Provide the (X, Y) coordinate of the cell's center where the given text is located.  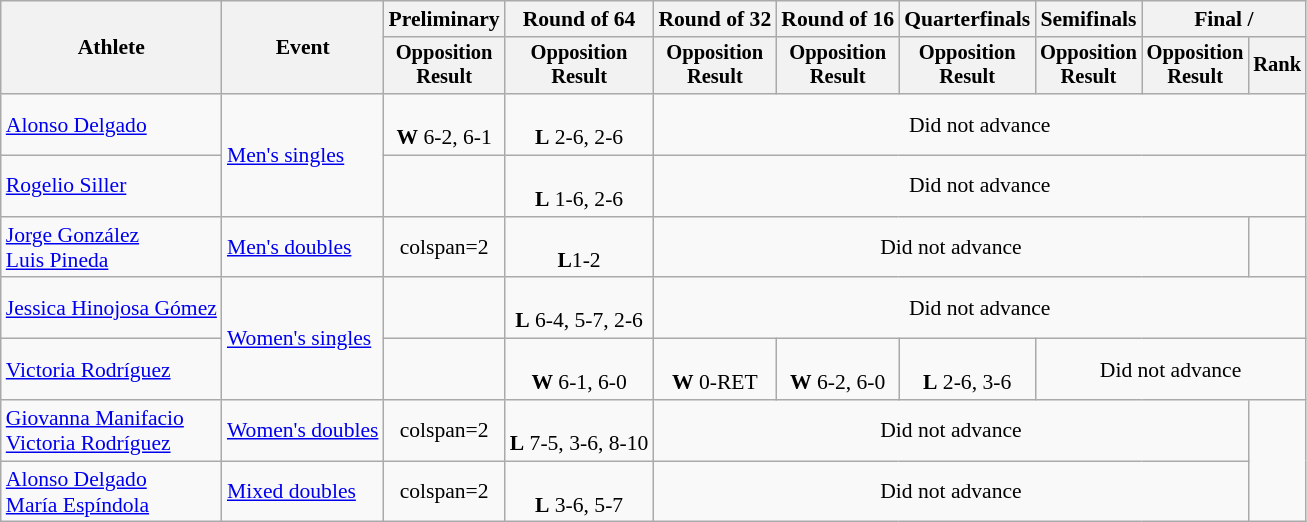
Rank (1277, 66)
L 1-6, 2-6 (580, 186)
W 6-1, 6-0 (580, 370)
Semifinals (1088, 19)
Jorge GonzálezLuis Pineda (112, 248)
L 2-6, 2-6 (580, 124)
Men's doubles (303, 248)
Women's doubles (303, 430)
W 6-2, 6-0 (838, 370)
L 7-5, 3-6, 8-10 (580, 430)
Women's singles (303, 339)
Athlete (112, 48)
Quarterfinals (967, 19)
Victoria Rodríguez (112, 370)
W 0-RET (714, 370)
Alonso DelgadoMaría Espíndola (112, 492)
Alonso Delgado (112, 124)
L1-2 (580, 248)
L 3-6, 5-7 (580, 492)
Round of 16 (838, 19)
Event (303, 48)
L 6-4, 5-7, 2-6 (580, 308)
Preliminary (444, 19)
Men's singles (303, 155)
L 2-6, 3-6 (967, 370)
Round of 32 (714, 19)
Rogelio Siller (112, 186)
Mixed doubles (303, 492)
Final / (1224, 19)
Jessica Hinojosa Gómez (112, 308)
Round of 64 (580, 19)
Giovanna ManifacioVictoria Rodríguez (112, 430)
W 6-2, 6-1 (444, 124)
